Return the (X, Y) coordinate for the center point of the cell that contains the specified text.  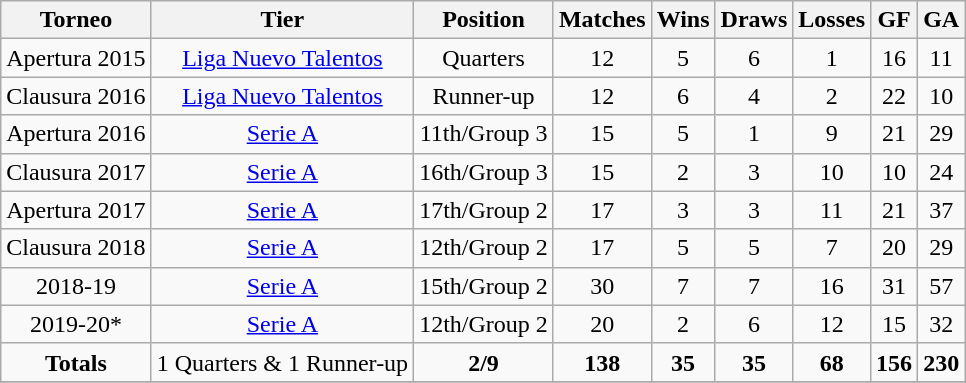
22 (894, 96)
15th/Group 2 (484, 286)
138 (602, 362)
32 (942, 324)
GA (942, 20)
Apertura 2015 (76, 58)
30 (602, 286)
Draws (754, 20)
Clausura 2017 (76, 172)
68 (832, 362)
Runner-up (484, 96)
GF (894, 20)
Clausura 2018 (76, 248)
57 (942, 286)
4 (754, 96)
156 (894, 362)
37 (942, 210)
Matches (602, 20)
Tier (282, 20)
Totals (76, 362)
2/9 (484, 362)
Clausura 2016 (76, 96)
9 (832, 134)
Apertura 2016 (76, 134)
24 (942, 172)
Apertura 2017 (76, 210)
Torneo (76, 20)
31 (894, 286)
11th/Group 3 (484, 134)
Position (484, 20)
Losses (832, 20)
Wins (683, 20)
2018-19 (76, 286)
2019-20* (76, 324)
Quarters (484, 58)
230 (942, 362)
16th/Group 3 (484, 172)
1 Quarters & 1 Runner-up (282, 362)
17th/Group 2 (484, 210)
